For the text-containing cell, return its midpoint in [x, y] coordinate format. 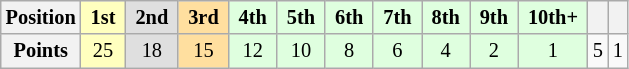
4 [446, 51]
6th [349, 17]
10th+ [553, 17]
12 [253, 51]
8th [446, 17]
10 [301, 51]
6 [397, 51]
Position [41, 17]
18 [152, 51]
1st [104, 17]
2nd [152, 17]
15 [203, 51]
3rd [203, 17]
8 [349, 51]
25 [104, 51]
7th [397, 17]
5th [301, 17]
4th [253, 17]
9th [494, 17]
2 [494, 51]
Points [41, 51]
5 [598, 51]
